Provide the (X, Y) coordinate of the cell's center where the given text is located.  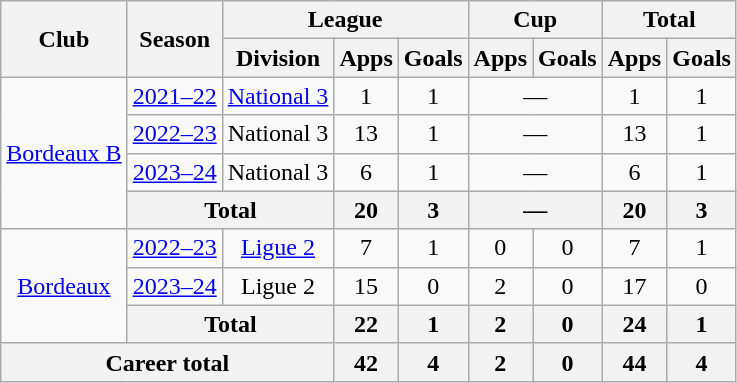
Bordeaux B (64, 153)
Season (174, 39)
Club (64, 39)
44 (634, 362)
Division (278, 58)
Cup (535, 20)
24 (634, 324)
Bordeaux (64, 286)
Career total (168, 362)
22 (366, 324)
42 (366, 362)
15 (366, 286)
League (345, 20)
17 (634, 286)
2021–22 (174, 96)
